For the text-containing cell, return its midpoint in (X, Y) coordinate format. 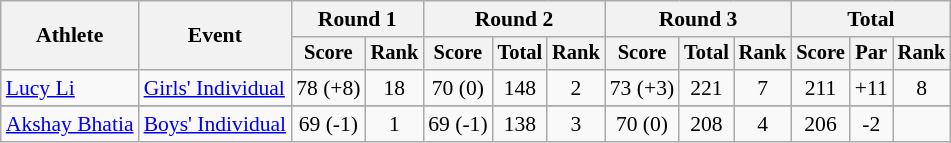
138 (520, 124)
4 (763, 124)
73 (+3) (642, 88)
221 (706, 88)
Athlete (70, 36)
Lucy Li (70, 88)
1 (395, 124)
208 (706, 124)
7 (763, 88)
Round 2 (514, 19)
18 (395, 88)
3 (576, 124)
Akshay Bhatia (70, 124)
Par (872, 54)
Event (216, 36)
78 (+8) (328, 88)
206 (820, 124)
148 (520, 88)
+11 (872, 88)
Round 3 (698, 19)
Girls' Individual (216, 88)
Round 1 (357, 19)
211 (820, 88)
Boys' Individual (216, 124)
2 (576, 88)
8 (922, 88)
-2 (872, 124)
